From the cell containing the given text, extract its center point as (x, y) coordinate. 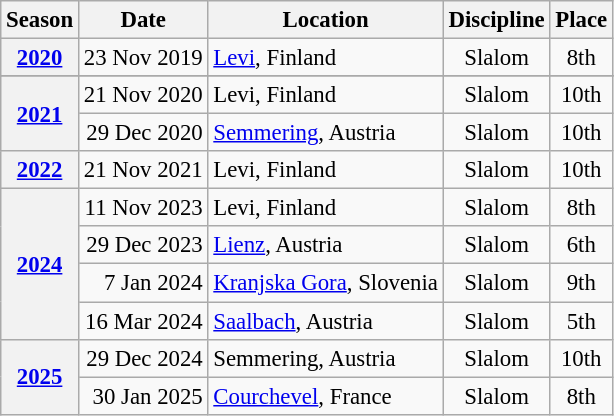
Courchevel, France (326, 396)
29 Dec 2023 (143, 245)
7 Jan 2024 (143, 283)
23 Nov 2019 (143, 58)
30 Jan 2025 (143, 396)
2025 (40, 376)
Place (581, 20)
Season (40, 20)
2021 (40, 114)
Date (143, 20)
21 Nov 2021 (143, 170)
Kranjska Gora, Slovenia (326, 283)
5th (581, 321)
Discipline (496, 20)
29 Dec 2020 (143, 133)
16 Mar 2024 (143, 321)
Saalbach, Austria (326, 321)
2024 (40, 264)
21 Nov 2020 (143, 95)
2022 (40, 170)
Location (326, 20)
11 Nov 2023 (143, 208)
9th (581, 283)
Lienz, Austria (326, 245)
2020 (40, 58)
29 Dec 2024 (143, 358)
6th (581, 245)
